Identify which cell holds the provided text, then report its (x, y) central coordinate. 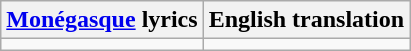
English translation (306, 20)
Monégasque lyrics (102, 20)
